Capture the cell that displays the provided text and extract its (x, y) central coordinate. 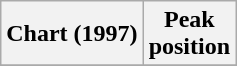
Peakposition (189, 34)
Chart (1997) (72, 34)
